Identify which cell holds the provided text, then report its (x, y) central coordinate. 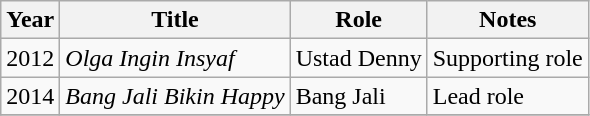
Year (30, 20)
Olga Ingin Insyaf (175, 58)
Bang Jali (358, 96)
Role (358, 20)
Lead role (508, 96)
Notes (508, 20)
Title (175, 20)
2014 (30, 96)
Supporting role (508, 58)
2012 (30, 58)
Ustad Denny (358, 58)
Bang Jali Bikin Happy (175, 96)
